Scan for the cell matching the given text and deliver its (X, Y) coordinate at center. 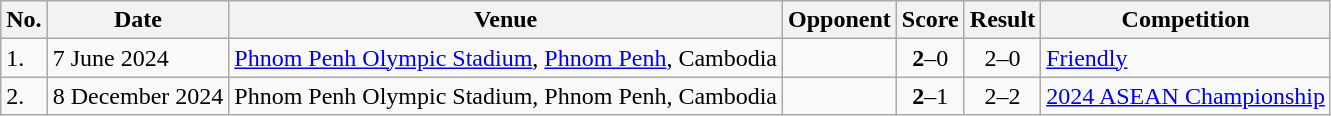
Friendly (1186, 58)
Competition (1186, 20)
Date (138, 20)
7 June 2024 (138, 58)
Score (930, 20)
2–1 (930, 96)
Opponent (840, 20)
Result (1002, 20)
2. (24, 96)
2024 ASEAN Championship (1186, 96)
No. (24, 20)
Venue (506, 20)
2–2 (1002, 96)
8 December 2024 (138, 96)
1. (24, 58)
